Return the [x, y] coordinate for the center point of the cell that contains the specified text.  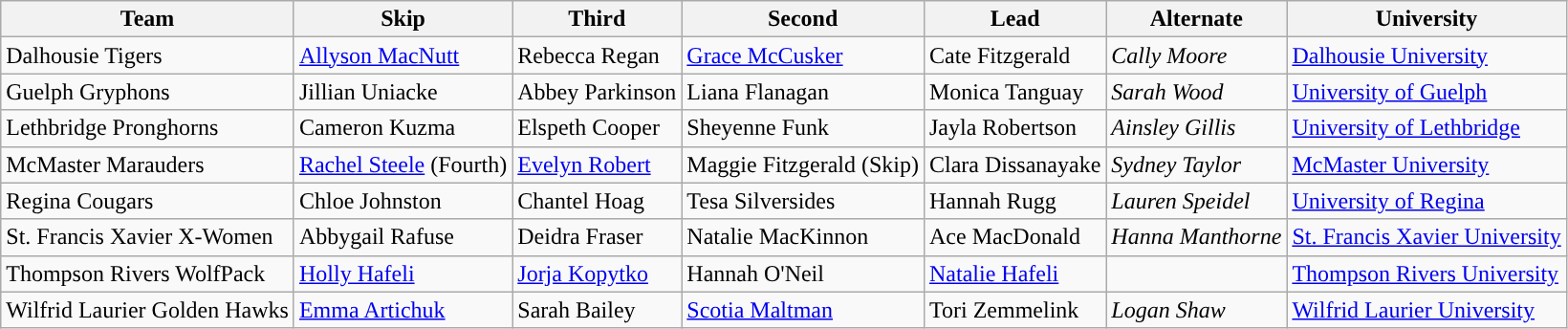
Jorja Kopytko [597, 274]
Jayla Robertson [1014, 128]
Third [597, 19]
Grace McCusker [803, 55]
Guelph Gryphons [147, 92]
Logan Shaw [1197, 310]
Elspeth Cooper [597, 128]
Allyson MacNutt [403, 55]
Cate Fitzgerald [1014, 55]
Jillian Uniacke [403, 92]
Ace MacDonald [1014, 237]
University of Lethbridge [1426, 128]
Scotia Maltman [803, 310]
Team [147, 19]
Thompson Rivers WolfPack [147, 274]
Wilfrid Laurier Golden Hawks [147, 310]
McMaster University [1426, 164]
Lead [1014, 19]
Cally Moore [1197, 55]
Monica Tanguay [1014, 92]
Thompson Rivers University [1426, 274]
Hannah Rugg [1014, 201]
Abbygail Rafuse [403, 237]
Wilfrid Laurier University [1426, 310]
Sarah Bailey [597, 310]
St. Francis Xavier University [1426, 237]
University [1426, 19]
Rachel Steele (Fourth) [403, 164]
Sarah Wood [1197, 92]
Lauren Speidel [1197, 201]
Regina Cougars [147, 201]
Natalie Hafeli [1014, 274]
University of Guelph [1426, 92]
University of Regina [1426, 201]
Abbey Parkinson [597, 92]
Liana Flanagan [803, 92]
Clara Dissanayake [1014, 164]
Ainsley Gillis [1197, 128]
Chloe Johnston [403, 201]
McMaster Marauders [147, 164]
Emma Artichuk [403, 310]
Maggie Fitzgerald (Skip) [803, 164]
St. Francis Xavier X-Women [147, 237]
Alternate [1197, 19]
Evelyn Robert [597, 164]
Dalhousie Tigers [147, 55]
Rebecca Regan [597, 55]
Tori Zemmelink [1014, 310]
Natalie MacKinnon [803, 237]
Hannah O'Neil [803, 274]
Lethbridge Pronghorns [147, 128]
Dalhousie University [1426, 55]
Holly Hafeli [403, 274]
Chantel Hoag [597, 201]
Sheyenne Funk [803, 128]
Second [803, 19]
Sydney Taylor [1197, 164]
Deidra Fraser [597, 237]
Cameron Kuzma [403, 128]
Skip [403, 19]
Hanna Manthorne [1197, 237]
Tesa Silversides [803, 201]
